For the text-containing cell, return its midpoint in (x, y) coordinate format. 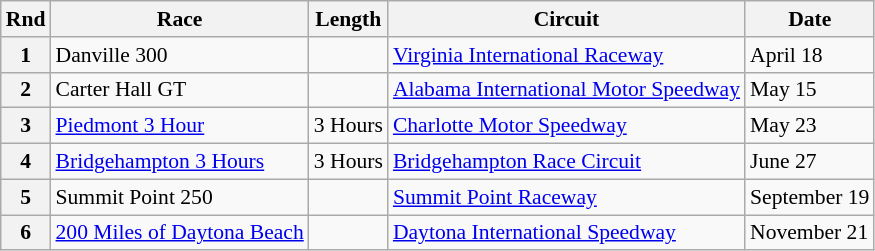
May 15 (810, 90)
September 19 (810, 197)
4 (26, 162)
Piedmont 3 Hour (179, 126)
200 Miles of Daytona Beach (179, 233)
3 (26, 126)
Danville 300 (179, 55)
Bridgehampton 3 Hours (179, 162)
May 23 (810, 126)
Race (179, 19)
1 (26, 55)
6 (26, 233)
Length (348, 19)
November 21 (810, 233)
Virginia International Raceway (566, 55)
5 (26, 197)
Alabama International Motor Speedway (566, 90)
Summit Point 250 (179, 197)
Bridgehampton Race Circuit (566, 162)
Daytona International Speedway (566, 233)
Date (810, 19)
Summit Point Raceway (566, 197)
Rnd (26, 19)
June 27 (810, 162)
April 18 (810, 55)
2 (26, 90)
Charlotte Motor Speedway (566, 126)
Circuit (566, 19)
Carter Hall GT (179, 90)
